Extract the (X, Y) coordinate from the center of the cell holding the provided text.  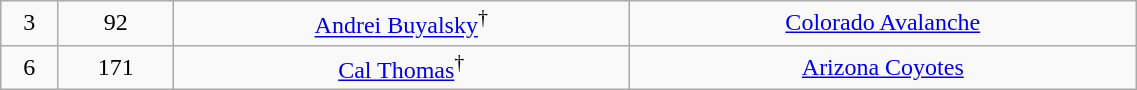
Arizona Coyotes (883, 68)
92 (116, 24)
Cal Thomas† (402, 68)
Colorado Avalanche (883, 24)
Andrei Buyalsky† (402, 24)
6 (30, 68)
171 (116, 68)
3 (30, 24)
